Find where the given text appears and provide that cell's center as [X, Y] coordinate. 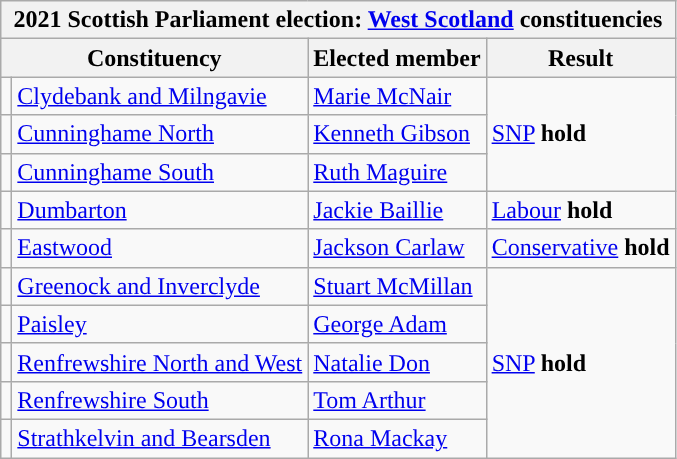
Jackie Baillie [397, 210]
Tom Arthur [397, 400]
Elected member [397, 58]
Result [580, 58]
Ruth Maguire [397, 172]
Greenock and Inverclyde [160, 286]
Natalie Don [397, 362]
Paisley [160, 324]
Marie McNair [397, 96]
Rona Mackay [397, 438]
Constituency [154, 58]
Cunninghame South [160, 172]
Conservative hold [580, 248]
Jackson Carlaw [397, 248]
Strathkelvin and Bearsden [160, 438]
Dumbarton [160, 210]
Renfrewshire South [160, 400]
Renfrewshire North and West [160, 362]
Labour hold [580, 210]
Eastwood [160, 248]
Kenneth Gibson [397, 134]
George Adam [397, 324]
Clydebank and Milngavie [160, 96]
2021 Scottish Parliament election: West Scotland constituencies [338, 20]
Stuart McMillan [397, 286]
Cunninghame North [160, 134]
